Find where the given text appears and provide that cell's center as (x, y) coordinate. 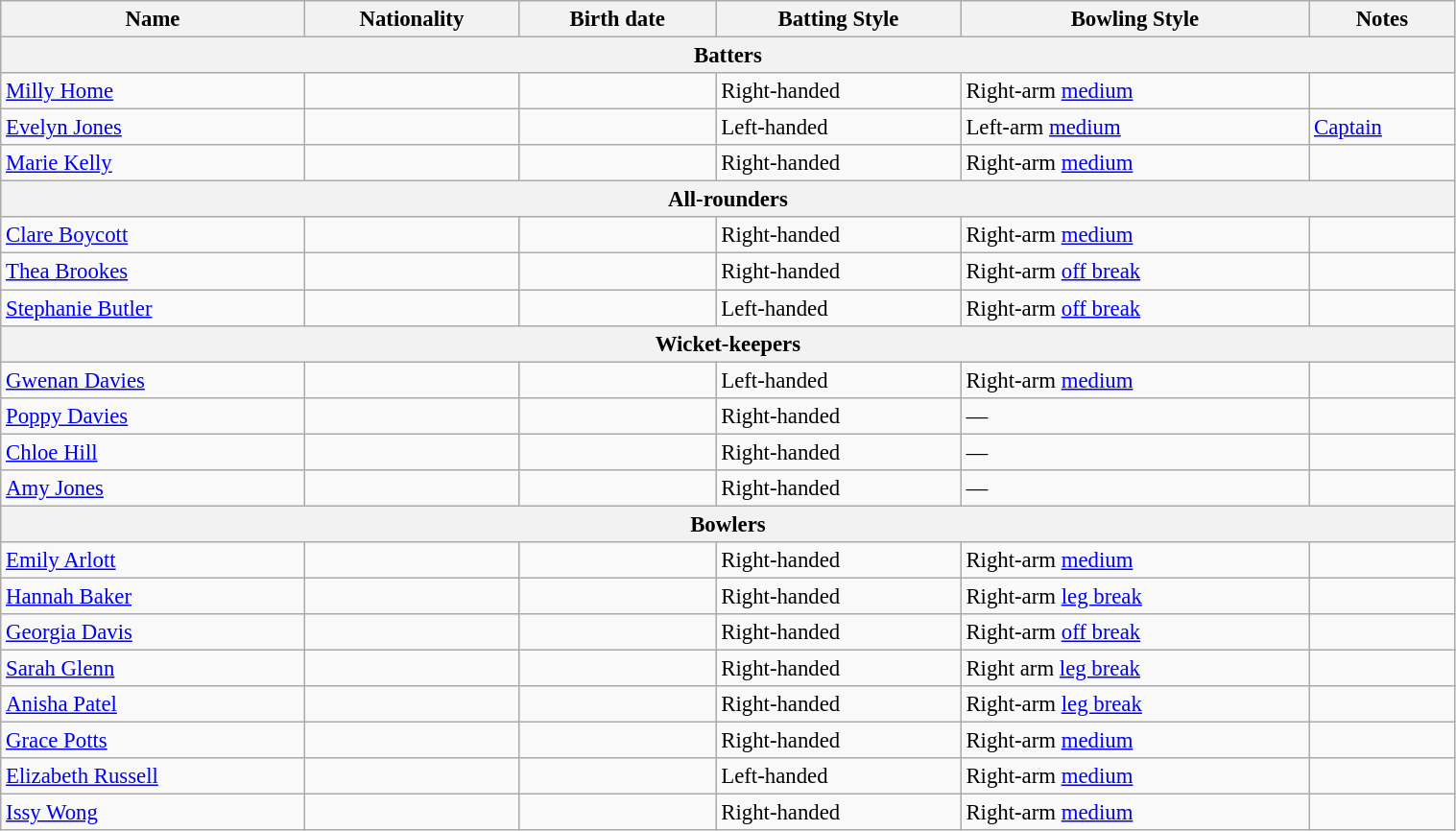
Clare Boycott (154, 235)
Batters (728, 56)
Amy Jones (154, 488)
Notes (1382, 19)
Bowling Style (1134, 19)
Evelyn Jones (154, 128)
Batting Style (839, 19)
Gwenan Davies (154, 380)
Marie Kelly (154, 163)
Right arm leg break (1134, 669)
Hannah Baker (154, 596)
Anisha Patel (154, 704)
Nationality (411, 19)
Elizabeth Russell (154, 776)
Birth date (618, 19)
Georgia Davis (154, 632)
Captain (1382, 128)
Wicket-keepers (728, 344)
Thea Brookes (154, 272)
Bowlers (728, 524)
Stephanie Butler (154, 308)
Name (154, 19)
Chloe Hill (154, 452)
All-rounders (728, 200)
Grace Potts (154, 741)
Milly Home (154, 91)
Issy Wong (154, 813)
Sarah Glenn (154, 669)
Left-arm medium (1134, 128)
Emily Arlott (154, 560)
Poppy Davies (154, 415)
